Determine the [x, y] coordinate at the center of the cell enclosing the given text.  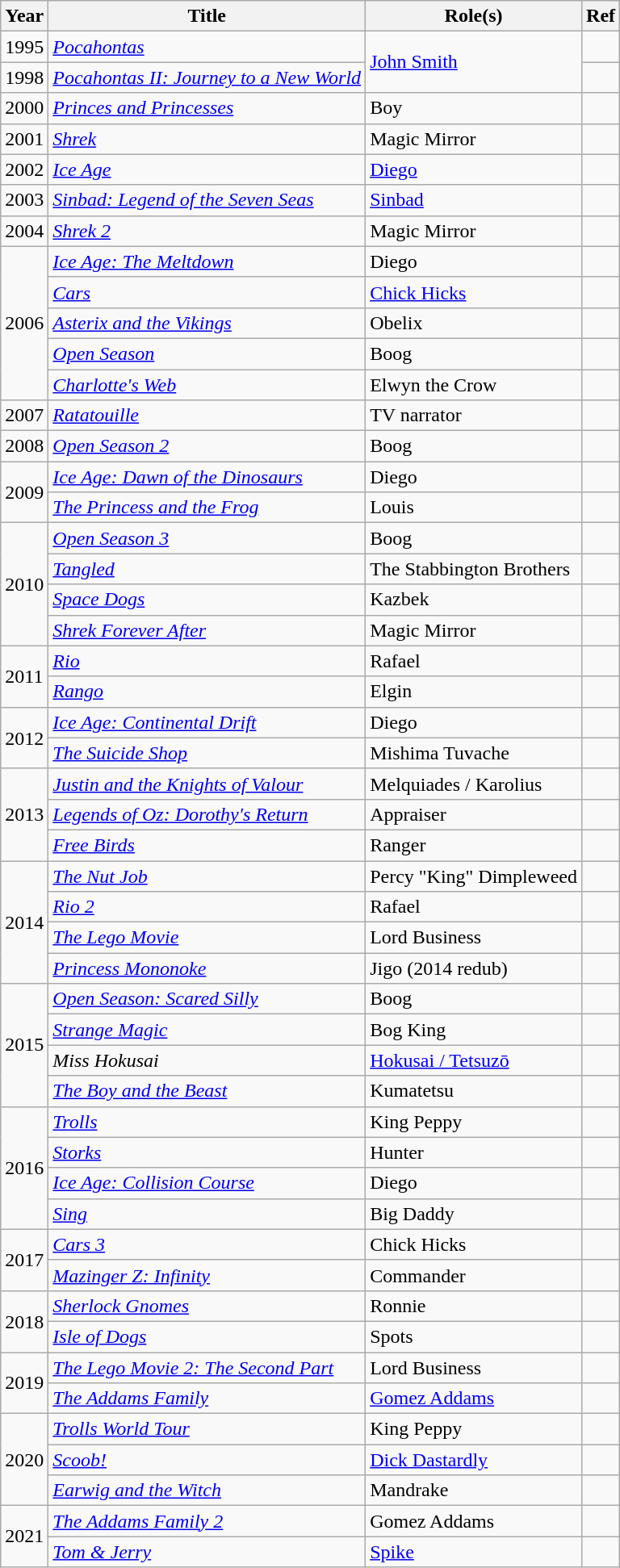
The Princess and the Frog [207, 508]
2016 [24, 1168]
Hunter [474, 1152]
Charlotte's Web [207, 385]
2020 [24, 1460]
Spike [474, 1552]
Tangled [207, 569]
Cars 3 [207, 1244]
2013 [24, 814]
Sinbad: Legend of the Seven Seas [207, 200]
2002 [24, 169]
Jigo (2014 redub) [474, 968]
Rio [207, 661]
2009 [24, 492]
2018 [24, 1321]
Obelix [474, 323]
Mazinger Z: Infinity [207, 1275]
Year [24, 16]
Big Daddy [474, 1214]
Scoob! [207, 1460]
Cars [207, 292]
TV narrator [474, 416]
2001 [24, 139]
2019 [24, 1383]
Pocahontas [207, 47]
Space Dogs [207, 600]
Hokusai / Tetsuzō [474, 1060]
2014 [24, 922]
Pocahontas II: Journey to a New World [207, 77]
Rango [207, 692]
The Stabbington Brothers [474, 569]
Melquiades / Karolius [474, 784]
Mandrake [474, 1491]
Strange Magic [207, 1030]
Princes and Princesses [207, 108]
Earwig and the Witch [207, 1491]
The Suicide Shop [207, 753]
1998 [24, 77]
Asterix and the Vikings [207, 323]
2008 [24, 446]
Open Season 3 [207, 538]
The Boy and the Beast [207, 1091]
Louis [474, 508]
Shrek 2 [207, 231]
Storks [207, 1152]
Commander [474, 1275]
Spots [474, 1336]
Legends of Oz: Dorothy's Return [207, 814]
Princess Mononoke [207, 968]
Boy [474, 108]
Trolls [207, 1122]
Ice Age [207, 169]
2021 [24, 1537]
Ice Age: The Meltdown [207, 261]
Role(s) [474, 16]
Kazbek [474, 600]
John Smith [474, 62]
Sherlock Gnomes [207, 1306]
The Addams Family 2 [207, 1521]
2011 [24, 676]
The Lego Movie [207, 938]
2010 [24, 584]
Ratatouille [207, 416]
Ice Age: Continental Drift [207, 722]
Elwyn the Crow [474, 385]
Sinbad [474, 200]
2017 [24, 1260]
2000 [24, 108]
Sing [207, 1214]
The Lego Movie 2: The Second Part [207, 1368]
Elgin [474, 692]
Open Season 2 [207, 446]
2007 [24, 416]
Percy "King" Dimpleweed [474, 876]
Trolls World Tour [207, 1429]
Justin and the Knights of Valour [207, 784]
The Nut Job [207, 876]
Bog King [474, 1030]
Open Season: Scared Silly [207, 999]
2004 [24, 231]
Shrek Forever After [207, 630]
Ronnie [474, 1306]
2012 [24, 738]
The Addams Family [207, 1399]
1995 [24, 47]
Free Birds [207, 845]
Ref [601, 16]
Dick Dastardly [474, 1460]
Ice Age: Collision Course [207, 1183]
2015 [24, 1045]
Rio 2 [207, 907]
Open Season [207, 353]
Ice Age: Dawn of the Dinosaurs [207, 477]
Ranger [474, 845]
Title [207, 16]
2006 [24, 323]
2003 [24, 200]
Isle of Dogs [207, 1336]
Shrek [207, 139]
Tom & Jerry [207, 1552]
Appraiser [474, 814]
Mishima Tuvache [474, 753]
Miss Hokusai [207, 1060]
Kumatetsu [474, 1091]
